Provide the (x, y) coordinate of the cell's center where the given text is located.  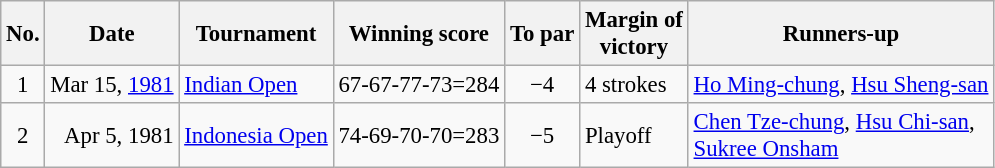
Margin ofvictory (634, 34)
Apr 5, 1981 (112, 136)
To par (542, 34)
Tournament (256, 34)
1 (23, 85)
67-67-77-73=284 (419, 85)
Winning score (419, 34)
−5 (542, 136)
Runners-up (840, 34)
Ho Ming-chung, Hsu Sheng-san (840, 85)
−4 (542, 85)
No. (23, 34)
Chen Tze-chung, Hsu Chi-san, Sukree Onsham (840, 136)
Mar 15, 1981 (112, 85)
2 (23, 136)
4 strokes (634, 85)
74-69-70-70=283 (419, 136)
Indian Open (256, 85)
Indonesia Open (256, 136)
Playoff (634, 136)
Date (112, 34)
